Determine the [X, Y] coordinate at the center of the cell enclosing the given text.  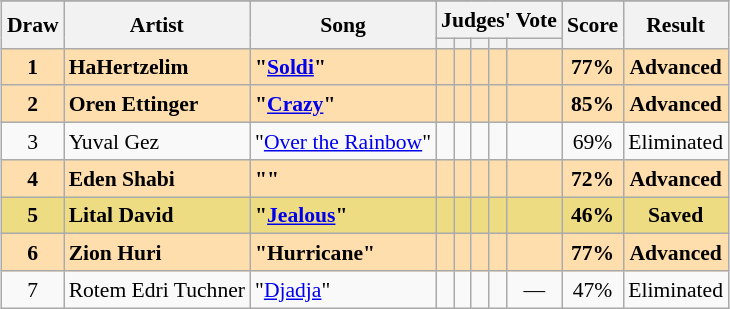
2 [33, 104]
7 [33, 290]
"Jealous" [343, 216]
72% [592, 178]
Draw [33, 24]
3 [33, 142]
Saved [676, 216]
Yuval Gez [157, 142]
69% [592, 142]
Score [592, 24]
Artist [157, 24]
47% [592, 290]
4 [33, 178]
Song [343, 24]
46% [592, 216]
"Djadja" [343, 290]
"Soldi" [343, 66]
Oren Ettinger [157, 104]
Result [676, 24]
"" [343, 178]
"Hurricane" [343, 252]
Eden Shabi [157, 178]
"Crazy" [343, 104]
5 [33, 216]
"Over the Rainbow" [343, 142]
Lital David [157, 216]
HaHertzelim [157, 66]
Judges' Vote [499, 20]
— [534, 290]
Rotem Edri Tuchner [157, 290]
Zion Huri [157, 252]
85% [592, 104]
6 [33, 252]
1 [33, 66]
